Determine the (x, y) coordinate at the center of the cell enclosing the given text.  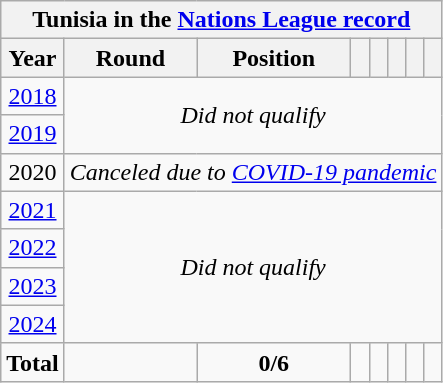
Year (33, 58)
2020 (33, 172)
Position (274, 58)
2018 (33, 96)
Tunisia in the Nations League record (222, 20)
2024 (33, 324)
Total (33, 362)
2019 (33, 134)
2022 (33, 248)
2023 (33, 286)
0/6 (274, 362)
Round (130, 58)
Canceled due to COVID-19 pandemic (253, 172)
2021 (33, 210)
